Return (X, Y) of the center of cell containing provided text 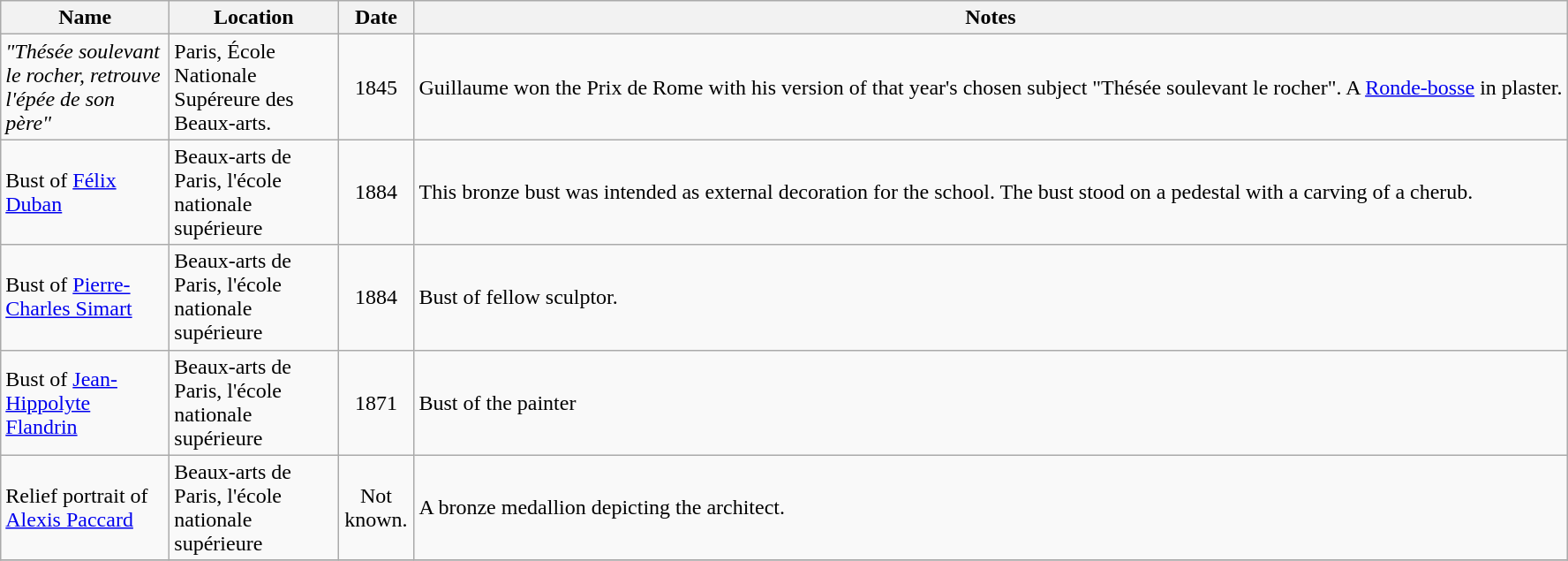
Guillaume won the Prix de Rome with his version of that year's chosen subject "Thésée soulevant le rocher". A Ronde-bosse in plaster. (991, 87)
Bust of Pierre-Charles Simart (85, 297)
Bust of the painter (991, 403)
This bronze bust was intended as external decoration for the school. The bust stood on a pedestal with a carving of a cherub. (991, 193)
Date (376, 18)
1845 (376, 87)
Location (254, 18)
A bronze medallion depicting the architect. (991, 507)
Bust of Félix Duban (85, 193)
Notes (991, 18)
Relief portrait of Alexis Paccard (85, 507)
Paris, École Nationale Supéreure des Beaux-arts. (254, 87)
Name (85, 18)
"Thésée soulevant le rocher, retrouve l'épée de son père" (85, 87)
Not known. (376, 507)
Bust of Jean-Hippolyte Flandrin (85, 403)
1871 (376, 403)
Bust of fellow sculptor. (991, 297)
